Scan for the cell matching the given text and deliver its (x, y) coordinate at center. 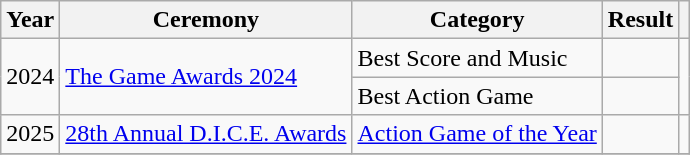
Year (30, 20)
Best Score and Music (477, 58)
Category (477, 20)
Action Game of the Year (477, 134)
28th Annual D.I.C.E. Awards (206, 134)
Ceremony (206, 20)
2024 (30, 77)
The Game Awards 2024 (206, 77)
Result (640, 20)
Best Action Game (477, 96)
2025 (30, 134)
